Extract the (x, y) coordinate from the center of the cell holding the provided text.  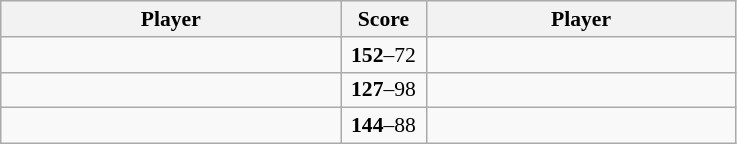
Score (384, 19)
127–98 (384, 90)
152–72 (384, 55)
144–88 (384, 126)
